Determine the (X, Y) coordinate at the center of the cell enclosing the given text.  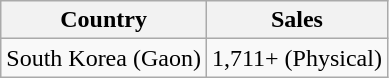
Sales (296, 20)
1,711+ (Physical) (296, 58)
Country (104, 20)
South Korea (Gaon) (104, 58)
